Determine the (x, y) coordinate at the center of the cell enclosing the given text.  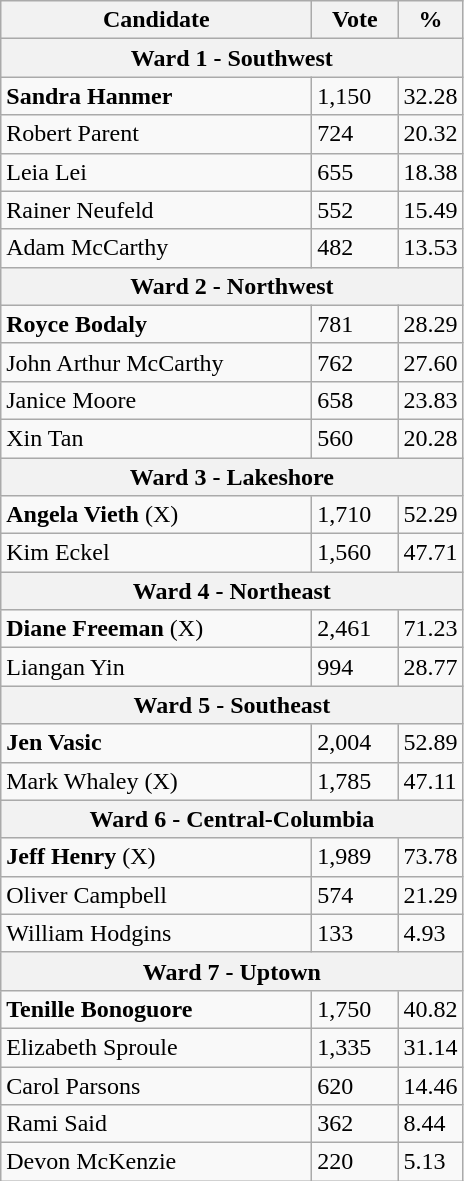
574 (355, 895)
Leia Lei (156, 172)
32.28 (430, 96)
Robert Parent (156, 134)
23.83 (430, 400)
31.14 (430, 1047)
Tenille Bonoguore (156, 1009)
Jeff Henry (X) (156, 857)
Candidate (156, 20)
Jen Vasic (156, 743)
73.78 (430, 857)
5.13 (430, 1162)
% (430, 20)
4.93 (430, 933)
Ward 1 - Southwest (232, 58)
Sandra Hanmer (156, 96)
Ward 5 - Southeast (232, 705)
Janice Moore (156, 400)
8.44 (430, 1124)
47.11 (430, 781)
Mark Whaley (X) (156, 781)
1,989 (355, 857)
20.28 (430, 438)
1,750 (355, 1009)
1,150 (355, 96)
994 (355, 667)
21.29 (430, 895)
658 (355, 400)
560 (355, 438)
133 (355, 933)
Xin Tan (156, 438)
Royce Bodaly (156, 324)
Carol Parsons (156, 1085)
52.29 (430, 515)
28.29 (430, 324)
52.89 (430, 743)
1,560 (355, 553)
18.38 (430, 172)
Ward 4 - Northeast (232, 591)
28.77 (430, 667)
Oliver Campbell (156, 895)
482 (355, 248)
71.23 (430, 629)
Vote (355, 20)
1,335 (355, 1047)
Diane Freeman (X) (156, 629)
27.60 (430, 362)
Adam McCarthy (156, 248)
47.71 (430, 553)
362 (355, 1124)
20.32 (430, 134)
40.82 (430, 1009)
762 (355, 362)
Ward 7 - Uptown (232, 971)
Ward 3 - Lakeshore (232, 477)
781 (355, 324)
Rainer Neufeld (156, 210)
Rami Said (156, 1124)
Ward 6 - Central-Columbia (232, 819)
Angela Vieth (X) (156, 515)
Kim Eckel (156, 553)
15.49 (430, 210)
552 (355, 210)
13.53 (430, 248)
2,004 (355, 743)
Elizabeth Sproule (156, 1047)
620 (355, 1085)
724 (355, 134)
William Hodgins (156, 933)
Ward 2 - Northwest (232, 286)
1,785 (355, 781)
2,461 (355, 629)
John Arthur McCarthy (156, 362)
220 (355, 1162)
1,710 (355, 515)
Devon McKenzie (156, 1162)
14.46 (430, 1085)
655 (355, 172)
Liangan Yin (156, 667)
